Locate the cell with the specified text and output its [x, y] center coordinate. 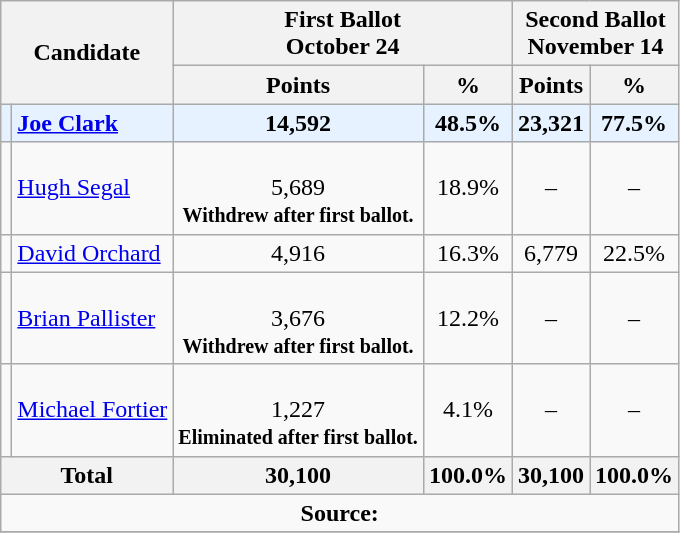
1,227Eliminated after first ballot. [298, 410]
4.1% [468, 410]
14,592 [298, 123]
5,689Withdrew after first ballot. [298, 188]
12.2% [468, 318]
Source: [340, 513]
48.5% [468, 123]
Hugh Segal [92, 188]
David Orchard [92, 253]
Second BallotNovember 14 [595, 34]
3,676 Withdrew after first ballot. [298, 318]
Total [87, 475]
77.5% [634, 123]
16.3% [468, 253]
22.5% [634, 253]
18.9% [468, 188]
Brian Pallister [92, 318]
Candidate [87, 52]
First BallotOctober 24 [343, 34]
6,779 [550, 253]
4,916 [298, 253]
Joe Clark [92, 123]
23,321 [550, 123]
Michael Fortier [92, 410]
